Capture the cell that displays the provided text and extract its (x, y) central coordinate. 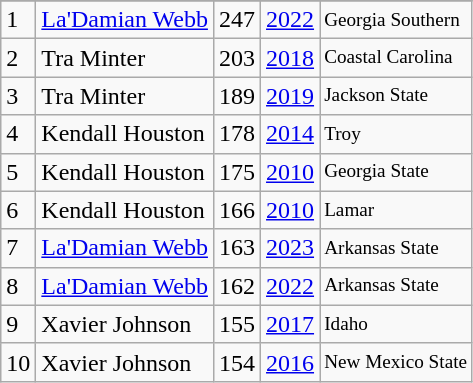
Jackson State (396, 96)
2016 (290, 362)
163 (236, 248)
7 (18, 248)
247 (236, 20)
166 (236, 210)
Georgia Southern (396, 20)
10 (18, 362)
2018 (290, 58)
Coastal Carolina (396, 58)
Georgia State (396, 172)
Idaho (396, 324)
2019 (290, 96)
2014 (290, 134)
154 (236, 362)
2023 (290, 248)
4 (18, 134)
6 (18, 210)
178 (236, 134)
New Mexico State (396, 362)
Troy (396, 134)
Lamar (396, 210)
175 (236, 172)
5 (18, 172)
2017 (290, 324)
3 (18, 96)
155 (236, 324)
189 (236, 96)
2 (18, 58)
1 (18, 20)
203 (236, 58)
162 (236, 286)
8 (18, 286)
9 (18, 324)
